Find where the given text appears and provide that cell's center as [x, y] coordinate. 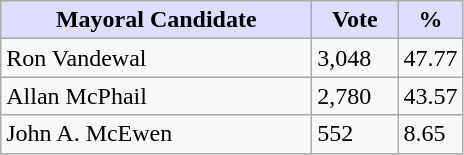
Mayoral Candidate [156, 20]
Ron Vandewal [156, 58]
43.57 [430, 96]
Allan McPhail [156, 96]
2,780 [355, 96]
Vote [355, 20]
552 [355, 134]
47.77 [430, 58]
8.65 [430, 134]
3,048 [355, 58]
John A. McEwen [156, 134]
% [430, 20]
